Provide the [X, Y] coordinate of the cell's center where the given text is located.  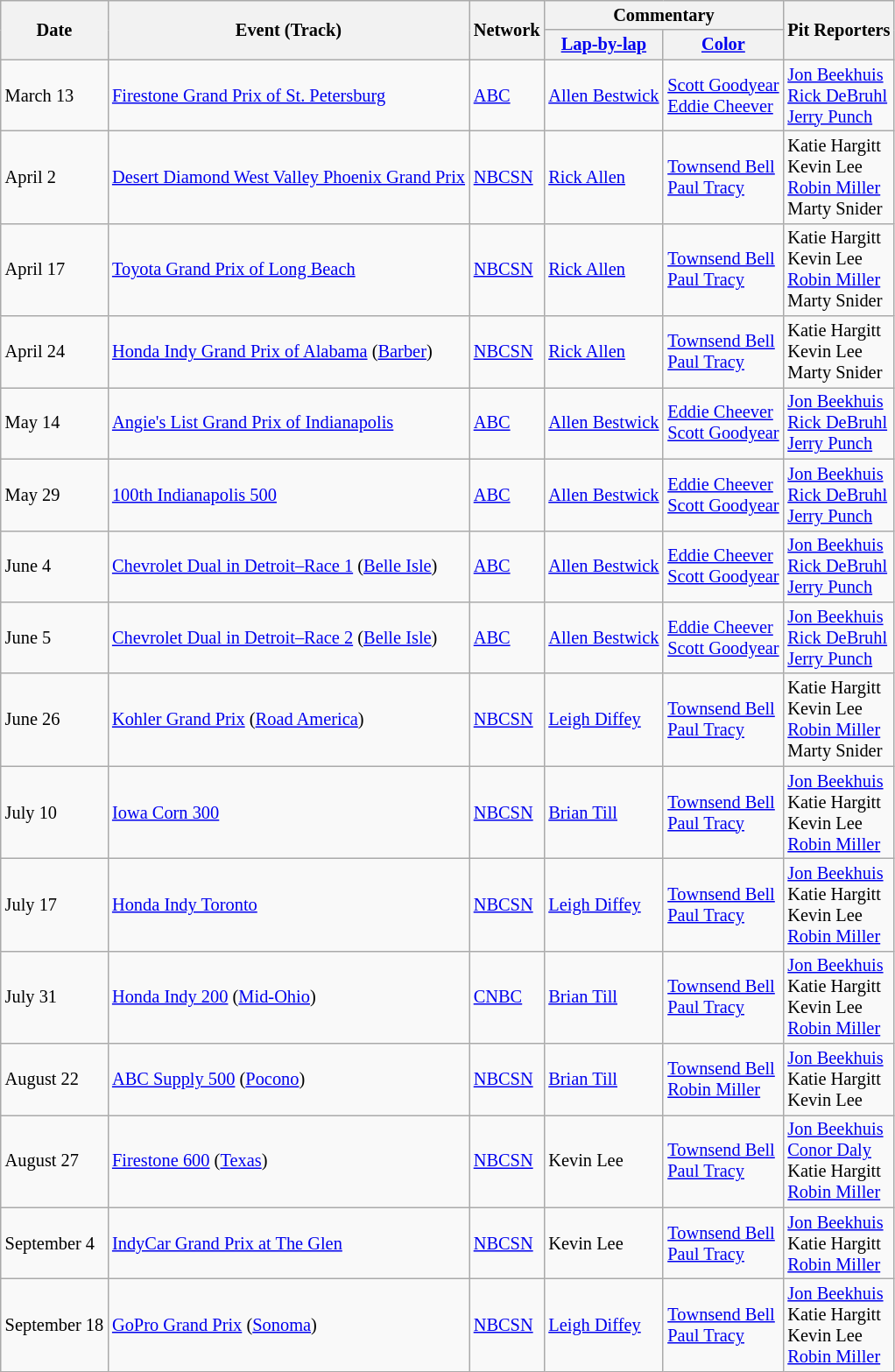
June 26 [54, 720]
June 4 [54, 566]
Pit Reporters [839, 30]
July 31 [54, 997]
Townsend BellRobin Miller [723, 1080]
August 27 [54, 1161]
Event (Track) [289, 30]
Desert Diamond West Valley Phoenix Grand Prix [289, 177]
GoPro Grand Prix (Sonoma) [289, 1325]
April 24 [54, 352]
Katie HargittKevin LeeMarty Snider [839, 352]
Honda Indy 200 (Mid-Ohio) [289, 997]
100th Indianapolis 500 [289, 495]
Kohler Grand Prix (Road America) [289, 720]
Honda Indy Toronto [289, 904]
IndyCar Grand Prix at The Glen [289, 1243]
ABC Supply 500 (Pocono) [289, 1080]
Chevrolet Dual in Detroit–Race 2 (Belle Isle) [289, 637]
March 13 [54, 95]
Scott GoodyearEddie Cheever [723, 95]
Jon BeekhuisKatie HargittKevin Lee [839, 1080]
Firestone 600 (Texas) [289, 1161]
July 10 [54, 813]
September 18 [54, 1325]
Date [54, 30]
Toyota Grand Prix of Long Beach [289, 270]
June 5 [54, 637]
Iowa Corn 300 [289, 813]
Lap-by-lap [603, 45]
Chevrolet Dual in Detroit–Race 1 (Belle Isle) [289, 566]
CNBC [507, 997]
Network [507, 30]
Firestone Grand Prix of St. Petersburg [289, 95]
May 29 [54, 495]
September 4 [54, 1243]
Honda Indy Grand Prix of Alabama (Barber) [289, 352]
Commentary [664, 15]
Jon BeekhuisConor DalyKatie HargittRobin Miller [839, 1161]
July 17 [54, 904]
April 2 [54, 177]
Jon BeekhuisKatie HargittRobin Miller [839, 1243]
Color [723, 45]
April 17 [54, 270]
August 22 [54, 1080]
May 14 [54, 423]
Angie's List Grand Prix of Indianapolis [289, 423]
